Locate the cell with the specified text and output its [x, y] center coordinate. 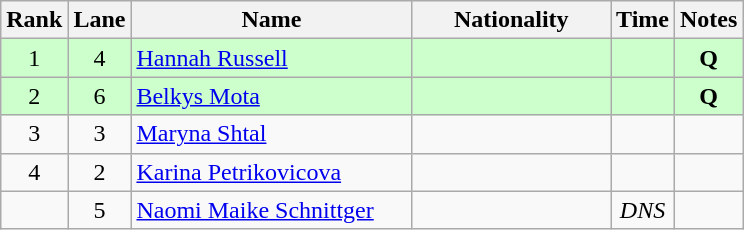
Naomi Maike Schnittger [272, 210]
Time [643, 20]
DNS [643, 210]
Hannah Russell [272, 58]
6 [100, 96]
1 [34, 58]
Nationality [512, 20]
Rank [34, 20]
Karina Petrikovicova [272, 172]
Notes [709, 20]
Lane [100, 20]
Maryna Shtal [272, 134]
Belkys Mota [272, 96]
5 [100, 210]
Name [272, 20]
